Detect which cell encompasses the target text, then output its (x, y) center coordinate. 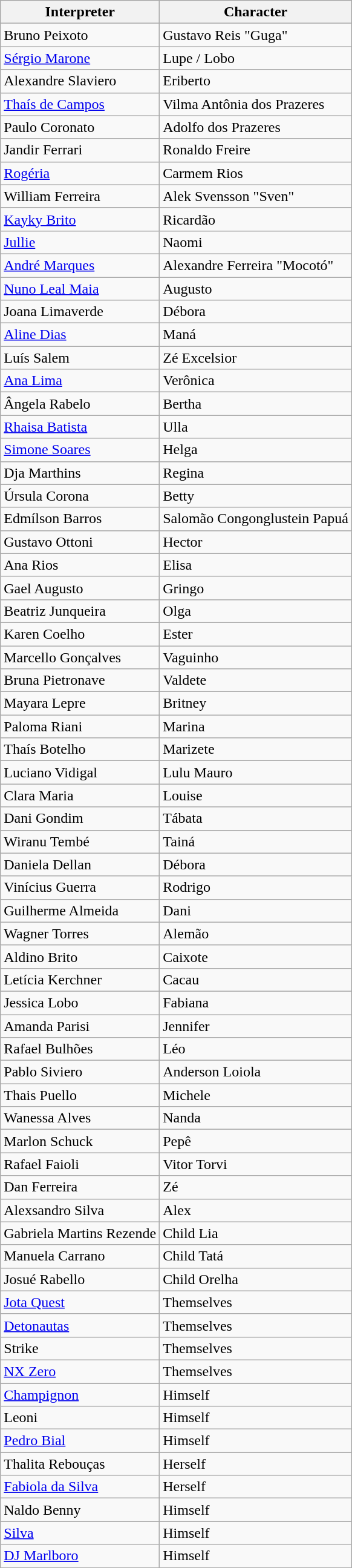
Vaguinho (256, 657)
Betty (256, 496)
Olga (256, 611)
Dani (256, 911)
Salomão Congonglustein Papuá (256, 519)
Nanda (256, 1118)
Paulo Coronato (80, 127)
Silva (80, 1533)
Ester (256, 634)
Zé (256, 1187)
Simone Soares (80, 450)
Alexsandro Silva (80, 1210)
André Marques (80, 265)
Bruno Peixoto (80, 35)
Alexandre Slaviero (80, 81)
Ulla (256, 427)
Child Orelha (256, 1279)
Michele (256, 1095)
Lupe / Lobo (256, 58)
Sérgio Marone (80, 58)
William Ferreira (80, 196)
Jota Quest (80, 1302)
Josué Rabello (80, 1279)
Mayara Lepre (80, 703)
Wagner Torres (80, 934)
Dani Gondim (80, 819)
Ana Rios (80, 565)
Thais Puello (80, 1095)
Luciano Vidigal (80, 772)
Alexandre Ferreira "Mocotó" (256, 265)
Detonautas (80, 1325)
Aline Dias (80, 335)
Fabiana (256, 1003)
Strike (80, 1348)
Gustavo Ottoni (80, 542)
Joana Limaverde (80, 312)
Elisa (256, 565)
Marina (256, 726)
DJ Marlboro (80, 1556)
Daniela Dellan (80, 865)
Valdete (256, 680)
Léo (256, 1049)
Hector (256, 542)
Marcello Gonçalves (80, 657)
Manuela Carrano (80, 1256)
Edmílson Barros (80, 519)
Ricardão (256, 219)
Verônica (256, 381)
Paloma Riani (80, 726)
Pedro Bial (80, 1441)
Vitor Torvi (256, 1164)
Thalita Rebouças (80, 1464)
Aldino Brito (80, 957)
Marlon Schuck (80, 1141)
Dan Ferreira (80, 1187)
Rafael Bulhões (80, 1049)
Gringo (256, 588)
Ronaldo Freire (256, 150)
Vinícius Guerra (80, 888)
Bertha (256, 404)
Jessica Lobo (80, 1003)
Ana Lima (80, 381)
Carmem Rios (256, 173)
Alemão (256, 934)
Naldo Benny (80, 1510)
Augusto (256, 289)
Eriberto (256, 81)
Wanessa Alves (80, 1118)
Gustavo Reis "Guga" (256, 35)
Dja Marthins (80, 473)
Letícia Kerchner (80, 980)
Karen Coelho (80, 634)
Fabiola da Silva (80, 1487)
Alek Svensson "Sven" (256, 196)
Rodrigo (256, 888)
Wiranu Tembé (80, 842)
Ângela Rabelo (80, 404)
Nuno Leal Maia (80, 289)
Tábata (256, 819)
Beatriz Junqueira (80, 611)
Cacau (256, 980)
Rogéria (80, 173)
Helga (256, 450)
Thaís de Campos (80, 104)
Kayky Brito (80, 219)
Jennifer (256, 1026)
Naomi (256, 242)
Maná (256, 335)
Anderson Loiola (256, 1072)
Louise (256, 796)
Clara Maria (80, 796)
Adolfo dos Prazeres (256, 127)
Alex (256, 1210)
Lulu Mauro (256, 772)
Character (256, 12)
Champignon (80, 1394)
Marizete (256, 749)
Jandir Ferrari (80, 150)
Regina (256, 473)
Amanda Parisi (80, 1026)
NX Zero (80, 1371)
Child Tatá (256, 1256)
Leoni (80, 1418)
Pepê (256, 1141)
Bruna Pietronave (80, 680)
Gabriela Martins Rezende (80, 1233)
Britney (256, 703)
Caixote (256, 957)
Rafael Faioli (80, 1164)
Gael Augusto (80, 588)
Zé Excelsior (256, 358)
Tainá (256, 842)
Jullie (80, 242)
Child Lia (256, 1233)
Luís Salem (80, 358)
Interpreter (80, 12)
Rhaisa Batista (80, 427)
Vilma Antônia dos Prazeres (256, 104)
Pablo Siviero (80, 1072)
Thaís Botelho (80, 749)
Guilherme Almeida (80, 911)
Úrsula Corona (80, 496)
